Return [x, y] of the center of cell containing provided text 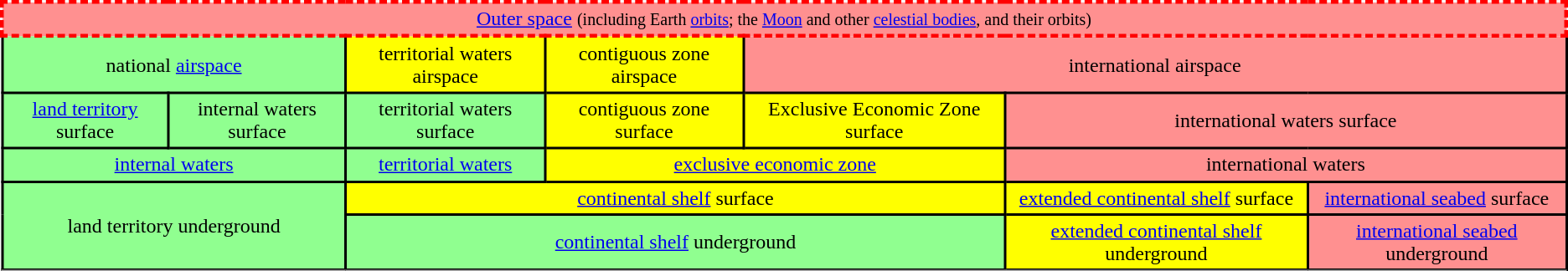
territorial waters airspace [446, 64]
contiguous zone airspace [643, 64]
exclusive economic zone [775, 165]
territorial waters [446, 165]
national airspace [174, 64]
extended continental shelf underground [1156, 243]
internal waters [174, 165]
international waters surface [1286, 120]
land territory underground [174, 226]
international seabed surface [1437, 198]
Exclusive Economic Zone surface [874, 120]
contiguous zone surface [643, 120]
internal waters surface [257, 120]
territorial waters surface [446, 120]
land territory surface [85, 120]
international airspace [1154, 64]
Outer space (including Earth orbits; the Moon and other celestial bodies, and their orbits) [784, 18]
extended continental shelf surface [1156, 198]
international waters [1286, 165]
continental shelf surface [675, 198]
continental shelf underground [675, 243]
international seabed underground [1437, 243]
